Locate the cell with the specified text and output its (x, y) center coordinate. 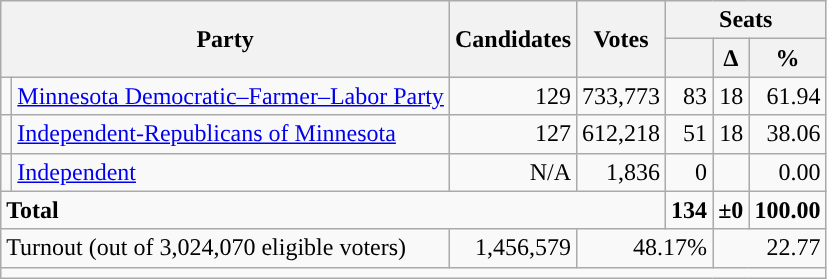
Party (226, 39)
51 (690, 134)
129 (512, 96)
Minnesota Democratic–Farmer–Labor Party (231, 96)
% (788, 58)
Independent (231, 172)
48.17% (645, 248)
Seats (746, 20)
Votes (622, 39)
100.00 (788, 210)
Total (334, 210)
Independent-Republicans of Minnesota (231, 134)
1,456,579 (512, 248)
1,836 (622, 172)
±0 (731, 210)
127 (512, 134)
733,773 (622, 96)
134 (690, 210)
22.77 (770, 248)
0 (690, 172)
38.06 (788, 134)
83 (690, 96)
61.94 (788, 96)
Turnout (out of 3,024,070 eligible voters) (226, 248)
Candidates (512, 39)
0.00 (788, 172)
∆ (731, 58)
612,218 (622, 134)
N/A (512, 172)
